Return the (x, y) coordinate for the center point of the cell that contains the specified text.  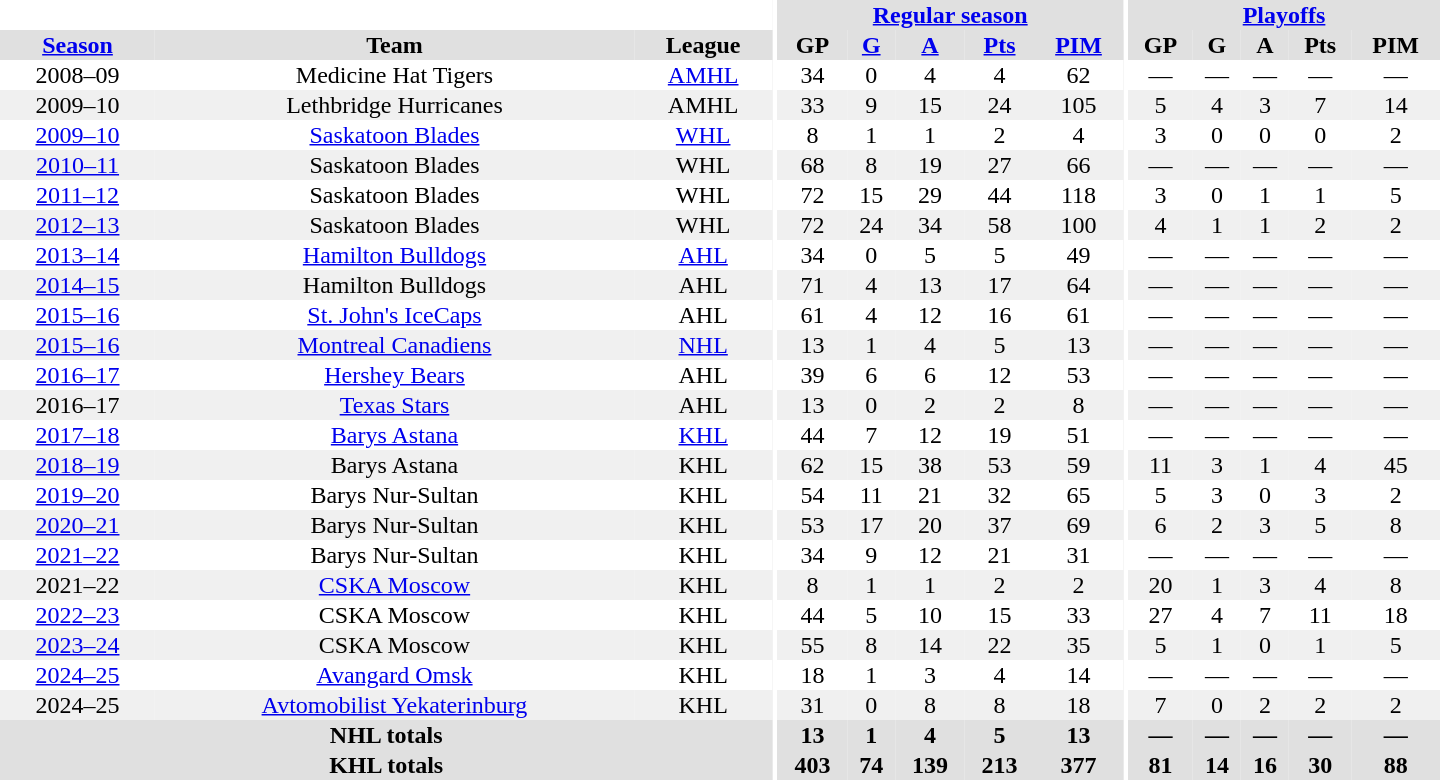
Avtomobilist Yekaterinburg (394, 705)
45 (1396, 465)
105 (1078, 105)
Season (78, 45)
Medicine Hat Tigers (394, 75)
2022–23 (78, 615)
Playoffs (1284, 15)
NHL (703, 345)
71 (812, 285)
Texas Stars (394, 405)
2012–13 (78, 225)
403 (812, 765)
69 (1078, 525)
39 (812, 375)
2018–19 (78, 465)
2008–09 (78, 75)
65 (1078, 495)
22 (1000, 645)
68 (812, 165)
88 (1396, 765)
Montreal Canadiens (394, 345)
58 (1000, 225)
10 (930, 615)
51 (1078, 435)
Regular season (950, 15)
KHL totals (386, 765)
2013–14 (78, 255)
66 (1078, 165)
32 (1000, 495)
377 (1078, 765)
54 (812, 495)
139 (930, 765)
100 (1078, 225)
Hershey Bears (394, 375)
213 (1000, 765)
2017–18 (78, 435)
2011–12 (78, 195)
81 (1160, 765)
League (703, 45)
2010–11 (78, 165)
2020–21 (78, 525)
30 (1320, 765)
2014–15 (78, 285)
118 (1078, 195)
2023–24 (78, 645)
2019–20 (78, 495)
Lethbridge Hurricanes (394, 105)
29 (930, 195)
74 (871, 765)
NHL totals (386, 735)
55 (812, 645)
St. John's IceCaps (394, 315)
64 (1078, 285)
35 (1078, 645)
38 (930, 465)
Avangard Omsk (394, 675)
49 (1078, 255)
59 (1078, 465)
Team (394, 45)
37 (1000, 525)
